Identify which cell holds the provided text, then report its (X, Y) central coordinate. 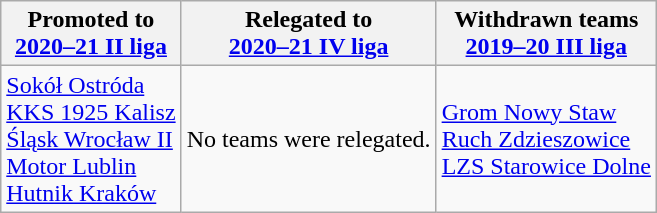
Sokół Ostróda KKS 1925 Kalisz Śląsk Wrocław II Motor Lublin Hutnik Kraków (91, 139)
Relegated to2020–21 IV liga (308, 34)
Promoted to2020–21 II liga (91, 34)
Grom Nowy Staw Ruch Zdzieszowice LZS Starowice Dolne (546, 139)
Withdrawn teams2019–20 III liga (546, 34)
No teams were relegated. (308, 139)
